Detect which cell encompasses the target text, then output its (X, Y) center coordinate. 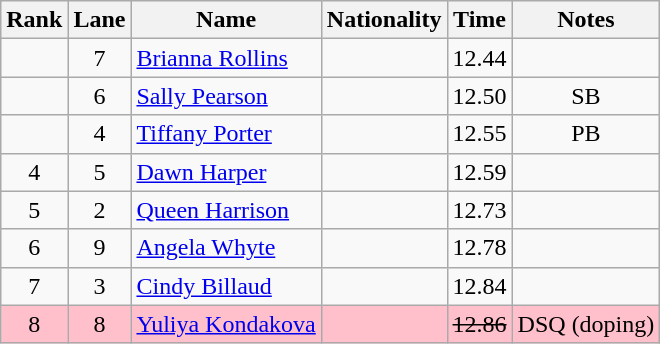
12.84 (480, 286)
Angela Whyte (226, 248)
12.86 (480, 324)
Yuliya Kondakova (226, 324)
Brianna Rollins (226, 58)
Lane (100, 20)
Queen Harrison (226, 210)
Name (226, 20)
3 (100, 286)
Tiffany Porter (226, 134)
12.78 (480, 248)
12.73 (480, 210)
Rank (34, 20)
Sally Pearson (226, 96)
12.55 (480, 134)
12.50 (480, 96)
Time (480, 20)
2 (100, 210)
9 (100, 248)
Nationality (384, 20)
Cindy Billaud (226, 286)
Dawn Harper (226, 172)
12.44 (480, 58)
SB (586, 96)
Notes (586, 20)
DSQ (doping) (586, 324)
PB (586, 134)
12.59 (480, 172)
